Detect which cell encompasses the target text, then output its (X, Y) center coordinate. 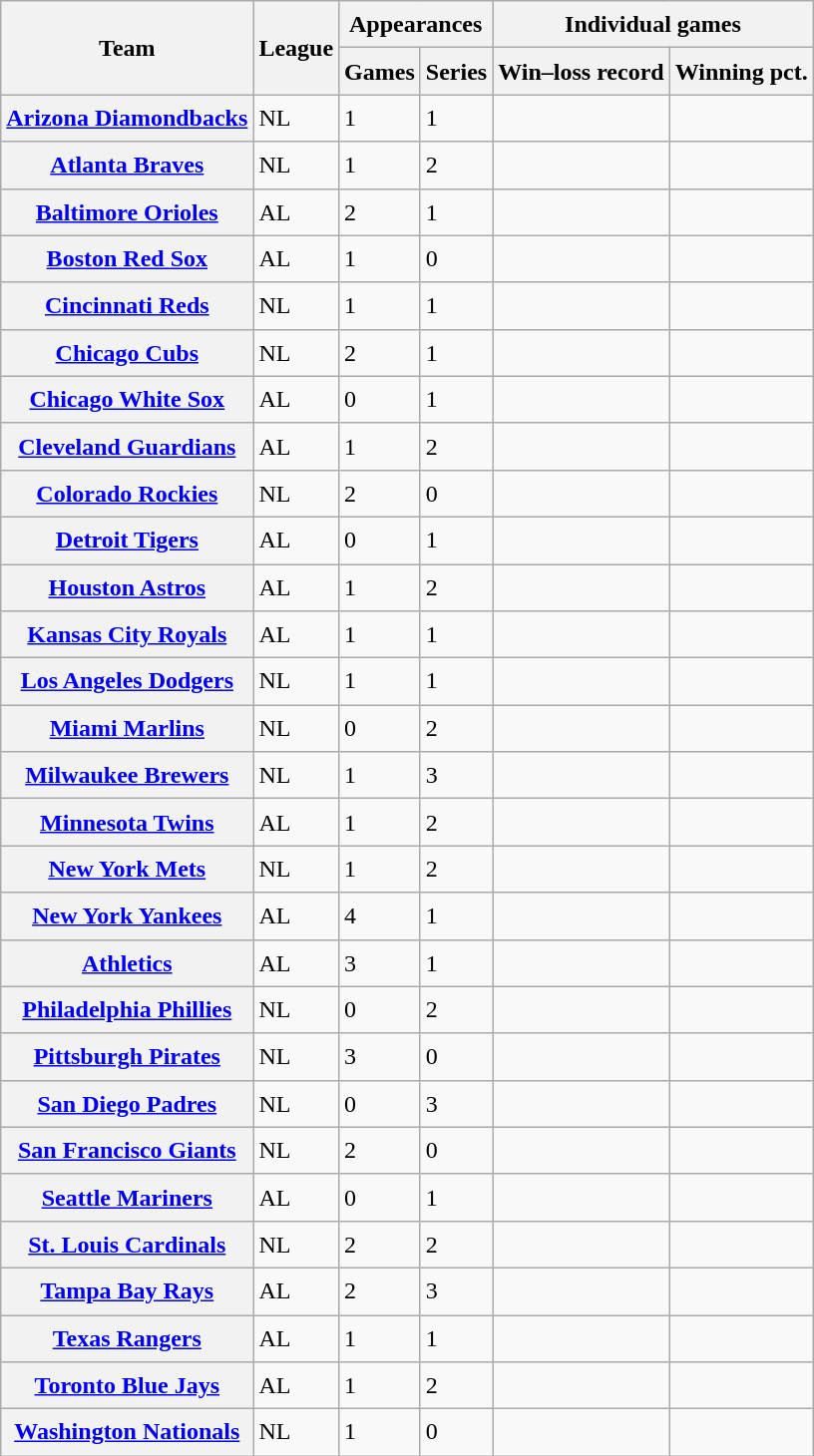
4 (380, 915)
Games (380, 72)
Boston Red Sox (128, 259)
Winning pct. (741, 72)
Baltimore Orioles (128, 211)
New York Mets (128, 870)
Texas Rangers (128, 1338)
Washington Nationals (128, 1432)
Miami Marlins (128, 728)
Appearances (416, 24)
Series (456, 72)
Houston Astros (128, 588)
Toronto Blue Jays (128, 1386)
Pittsburgh Pirates (128, 1057)
Cincinnati Reds (128, 305)
Athletics (128, 963)
Team (128, 48)
Chicago Cubs (128, 353)
Philadelphia Phillies (128, 1009)
Cleveland Guardians (128, 447)
Milwaukee Brewers (128, 776)
Seattle Mariners (128, 1197)
Minnesota Twins (128, 822)
League (296, 48)
San Diego Padres (128, 1103)
Detroit Tigers (128, 541)
Colorado Rockies (128, 493)
Individual games (653, 24)
Kansas City Royals (128, 634)
St. Louis Cardinals (128, 1245)
New York Yankees (128, 915)
Arizona Diamondbacks (128, 118)
Chicago White Sox (128, 399)
San Francisco Giants (128, 1151)
Atlanta Braves (128, 166)
Los Angeles Dodgers (128, 682)
Tampa Bay Rays (128, 1290)
Win–loss record (582, 72)
